Locate the cell with the specified text and output its (x, y) center coordinate. 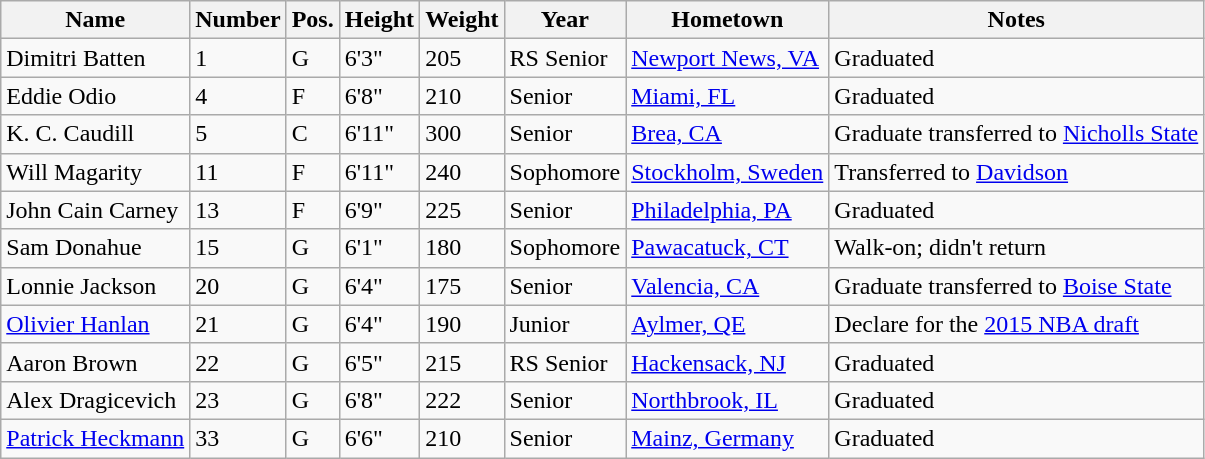
Transferred to Davidson (1016, 172)
4 (238, 96)
20 (238, 286)
Aylmer, QE (728, 324)
6'3" (379, 58)
Northbrook, IL (728, 400)
222 (462, 400)
K. C. Caudill (96, 134)
5 (238, 134)
180 (462, 248)
Eddie Odio (96, 96)
205 (462, 58)
Height (379, 20)
Hackensack, NJ (728, 362)
23 (238, 400)
6'9" (379, 210)
Valencia, CA (728, 286)
6'6" (379, 438)
15 (238, 248)
240 (462, 172)
11 (238, 172)
Number (238, 20)
Alex Dragicevich (96, 400)
Stockholm, Sweden (728, 172)
6'1" (379, 248)
Aaron Brown (96, 362)
Name (96, 20)
Miami, FL (728, 96)
21 (238, 324)
Graduate transferred to Boise State (1016, 286)
Notes (1016, 20)
22 (238, 362)
Weight (462, 20)
Mainz, Germany (728, 438)
John Cain Carney (96, 210)
175 (462, 286)
215 (462, 362)
Junior (565, 324)
6'5" (379, 362)
Declare for the 2015 NBA draft (1016, 324)
Pos. (312, 20)
33 (238, 438)
Dimitri Batten (96, 58)
C (312, 134)
Walk-on; didn't return (1016, 248)
Year (565, 20)
Sam Donahue (96, 248)
Lonnie Jackson (96, 286)
Newport News, VA (728, 58)
Patrick Heckmann (96, 438)
190 (462, 324)
300 (462, 134)
1 (238, 58)
13 (238, 210)
Philadelphia, PA (728, 210)
Brea, CA (728, 134)
Will Magarity (96, 172)
Olivier Hanlan (96, 324)
Hometown (728, 20)
Graduate transferred to Nicholls State (1016, 134)
225 (462, 210)
Pawacatuck, CT (728, 248)
